Return the [X, Y] coordinate for the center point of the cell that contains the specified text.  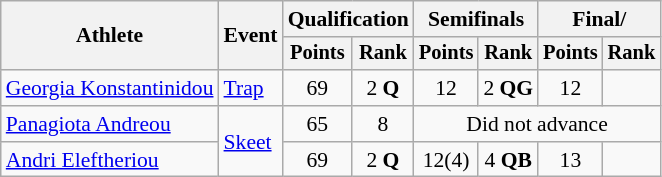
2 QG [508, 88]
Qualification [348, 19]
69 [318, 88]
Skeet [251, 142]
8 [383, 124]
Semifinals [476, 19]
Panagiota Andreou [110, 124]
Did not advance [537, 124]
Event [251, 36]
65 [318, 124]
Final/ [599, 19]
Georgia Konstantinidou [110, 88]
Trap [251, 88]
Athlete [110, 36]
2 Q [383, 88]
